Search for the cell housing the specified text and yield its (X, Y) center coordinate. 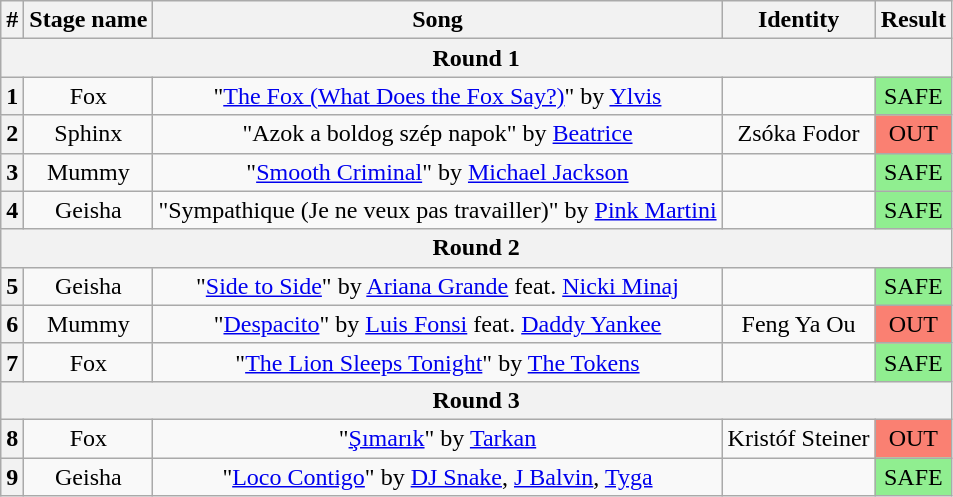
Song (438, 20)
Stage name (88, 20)
Sphinx (88, 134)
Kristóf Steiner (798, 438)
"Azok a boldog szép napok" by Beatrice (438, 134)
Identity (798, 20)
6 (12, 324)
"The Fox (What Does the Fox Say?)" by Ylvis (438, 96)
4 (12, 210)
1 (12, 96)
"Loco Contigo" by DJ Snake, J Balvin, Tyga (438, 477)
"The Lion Sleeps Tonight" by The Tokens (438, 362)
Round 2 (476, 248)
"Despacito" by Luis Fonsi feat. Daddy Yankee (438, 324)
3 (12, 172)
Round 3 (476, 400)
5 (12, 286)
Zsóka Fodor (798, 134)
9 (12, 477)
Result (913, 20)
7 (12, 362)
"Sympathique (Je ne veux pas travailler)" by Pink Martini (438, 210)
Feng Ya Ou (798, 324)
Round 1 (476, 58)
8 (12, 438)
"Smooth Criminal" by Michael Jackson (438, 172)
2 (12, 134)
"Şımarık" by Tarkan (438, 438)
"Side to Side" by Ariana Grande feat. Nicki Minaj (438, 286)
# (12, 20)
